Return (x, y) of the center of cell containing provided text 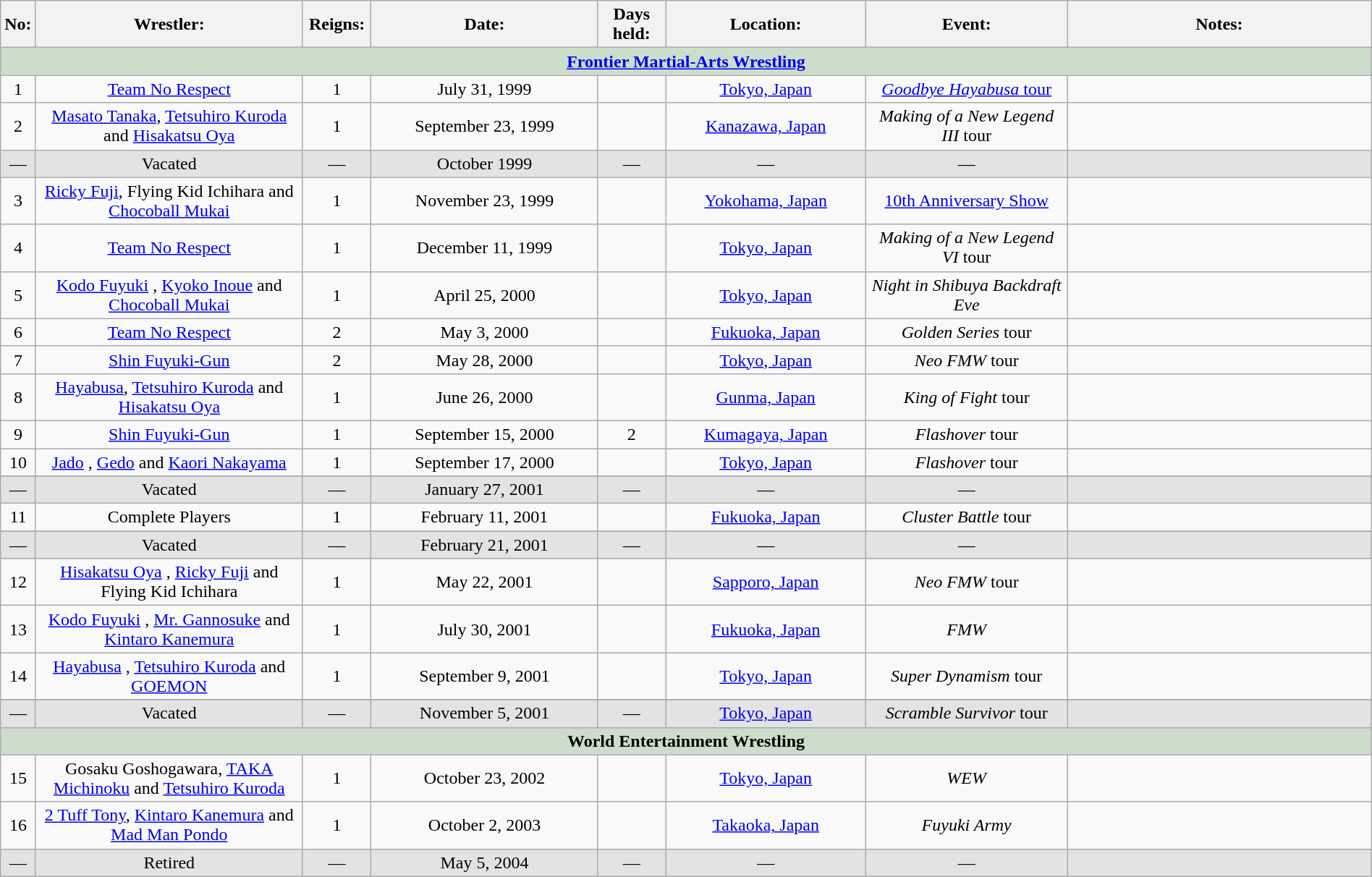
May 22, 2001 (485, 582)
6 (18, 332)
November 23, 1999 (485, 201)
January 27, 2001 (485, 490)
Reigns: (336, 25)
WEW (967, 779)
Hayabusa, Tetsuhiro Kuroda and Hisakatsu Oya (169, 397)
12 (18, 582)
Night in Shibuya Backdraft Eve (967, 295)
May 3, 2000 (485, 332)
FMW (967, 630)
Kumagaya, Japan (766, 434)
Making of a New Legend III tour (967, 126)
September 9, 2001 (485, 676)
Days held: (631, 25)
Hayabusa , Tetsuhiro Kuroda and GOEMON (169, 676)
10th Anniversary Show (967, 201)
May 5, 2004 (485, 863)
July 30, 2001 (485, 630)
November 5, 2001 (485, 713)
Scramble Survivor tour (967, 713)
2 Tuff Tony, Kintaro Kanemura and Mad Man Pondo (169, 825)
No: (18, 25)
September 15, 2000 (485, 434)
16 (18, 825)
July 31, 1999 (485, 89)
Kanazawa, Japan (766, 126)
May 28, 2000 (485, 360)
December 11, 1999 (485, 247)
September 17, 2000 (485, 462)
October 23, 2002 (485, 779)
Retired (169, 863)
Frontier Martial-Arts Wrestling (686, 62)
October 1999 (485, 164)
15 (18, 779)
3 (18, 201)
September 23, 1999 (485, 126)
Jado , Gedo and Kaori Nakayama (169, 462)
Masato Tanaka, Tetsuhiro Kuroda and Hisakatsu Oya (169, 126)
10 (18, 462)
Notes: (1219, 25)
7 (18, 360)
Kodo Fuyuki , Mr. Gannosuke and Kintaro Kanemura (169, 630)
Fuyuki Army (967, 825)
World Entertainment Wrestling (686, 741)
Location: (766, 25)
Event: (967, 25)
February 21, 2001 (485, 545)
14 (18, 676)
King of Fight tour (967, 397)
Gunma, Japan (766, 397)
Hisakatsu Oya , Ricky Fuji and Flying Kid Ichihara (169, 582)
Making of a New Legend VI tour (967, 247)
Yokohama, Japan (766, 201)
Ricky Fuji, Flying Kid Ichihara and Chocoball Mukai (169, 201)
February 11, 2001 (485, 517)
Goodbye Hayabusa tour (967, 89)
13 (18, 630)
Wrestler: (169, 25)
Sapporo, Japan (766, 582)
Takaoka, Japan (766, 825)
Complete Players (169, 517)
April 25, 2000 (485, 295)
Golden Series tour (967, 332)
4 (18, 247)
Gosaku Goshogawara, TAKA Michinoku and Tetsuhiro Kuroda (169, 779)
9 (18, 434)
Date: (485, 25)
Cluster Battle tour (967, 517)
June 26, 2000 (485, 397)
8 (18, 397)
October 2, 2003 (485, 825)
Super Dynamism tour (967, 676)
Kodo Fuyuki , Kyoko Inoue and Chocoball Mukai (169, 295)
5 (18, 295)
11 (18, 517)
